Detect which cell encompasses the target text, then output its [x, y] center coordinate. 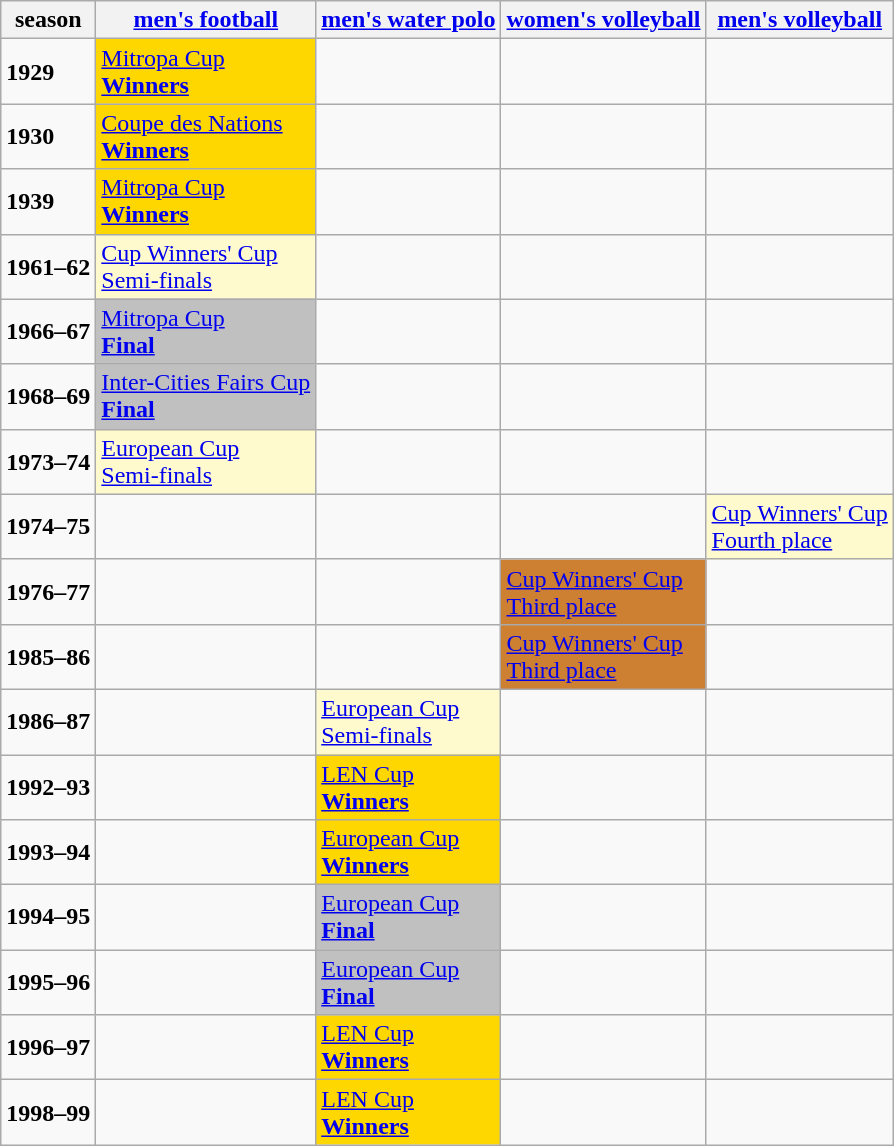
1930 [48, 136]
Inter-Cities Fairs CupFinal [206, 396]
Coupe des NationsWinners [206, 136]
1968–69 [48, 396]
1986–87 [48, 722]
1973–74 [48, 462]
1994–95 [48, 918]
1939 [48, 202]
1974–75 [48, 526]
1976–77 [48, 592]
1998–99 [48, 1112]
1985–86 [48, 656]
Mitropa CupFinal [206, 332]
1995–96 [48, 982]
1992–93 [48, 786]
men's volleyball [800, 20]
1961–62 [48, 266]
Cup Winners' CupSemi-finals [206, 266]
season [48, 20]
1966–67 [48, 332]
men's water polo [408, 20]
women's volleyball [604, 20]
Cup Winners' CupFourth place [800, 526]
1996–97 [48, 1048]
1993–94 [48, 852]
1929 [48, 72]
men's football [206, 20]
European CupWinners [408, 852]
